Return the [X, Y] coordinate for the center point of the cell that contains the specified text.  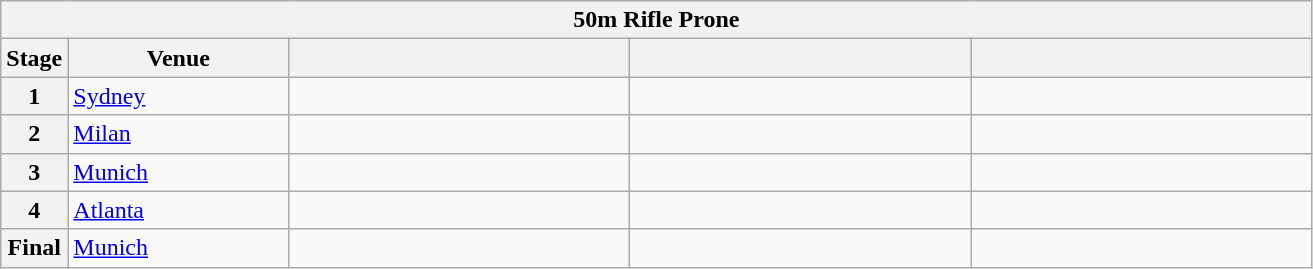
Venue [178, 58]
Stage [34, 58]
1 [34, 96]
Milan [178, 134]
2 [34, 134]
Sydney [178, 96]
50m Rifle Prone [656, 20]
Atlanta [178, 210]
3 [34, 172]
4 [34, 210]
Final [34, 248]
